From the cell containing the given text, extract its center point as [x, y] coordinate. 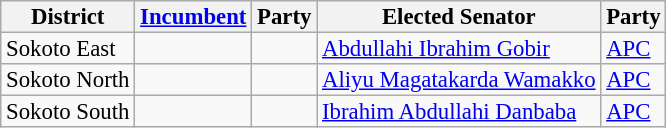
Sokoto South [68, 112]
Sokoto North [68, 80]
Aliyu Magatakarda Wamakko [459, 80]
Incumbent [194, 17]
Abdullahi Ibrahim Gobir [459, 49]
Elected Senator [459, 17]
Sokoto East [68, 49]
District [68, 17]
Ibrahim Abdullahi Danbaba [459, 112]
